Detect which cell encompasses the target text, then output its (X, Y) center coordinate. 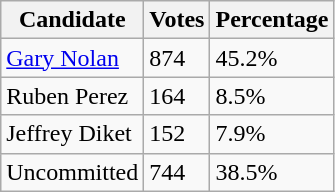
744 (177, 172)
7.9% (272, 134)
Jeffrey Diket (72, 134)
164 (177, 96)
45.2% (272, 58)
8.5% (272, 96)
Gary Nolan (72, 58)
152 (177, 134)
Votes (177, 20)
Percentage (272, 20)
38.5% (272, 172)
874 (177, 58)
Candidate (72, 20)
Ruben Perez (72, 96)
Uncommitted (72, 172)
